Return (x, y) of the center of cell containing provided text 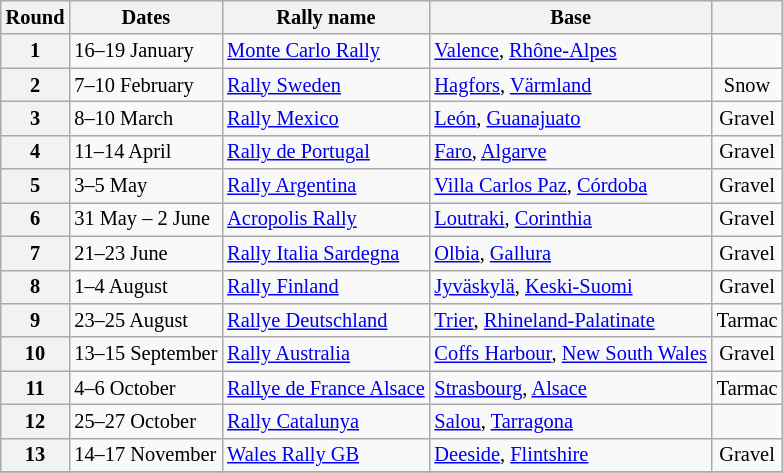
Hagfors, Värmland (571, 85)
Jyväskylä, Keski-Suomi (571, 287)
Rallye de France Alsace (326, 388)
Rally name (326, 17)
Rally Argentina (326, 186)
Rally de Portugal (326, 152)
11–14 April (146, 152)
6 (36, 219)
3 (36, 118)
31 May – 2 June (146, 219)
Snow (747, 85)
16–19 January (146, 51)
Rally Finland (326, 287)
2 (36, 85)
7–10 February (146, 85)
4 (36, 152)
Rallye Deutschland (326, 320)
5 (36, 186)
Acropolis Rally (326, 219)
7 (36, 253)
3–5 May (146, 186)
Rally Catalunya (326, 421)
Dates (146, 17)
1–4 August (146, 287)
Villa Carlos Paz, Córdoba (571, 186)
Olbia, Gallura (571, 253)
Deeside, Flintshire (571, 455)
Trier, Rhineland-Palatinate (571, 320)
12 (36, 421)
8 (36, 287)
13–15 September (146, 354)
9 (36, 320)
4–6 October (146, 388)
8–10 March (146, 118)
Strasbourg, Alsace (571, 388)
Round (36, 17)
Faro, Algarve (571, 152)
13 (36, 455)
14–17 November (146, 455)
Loutraki, Corinthia (571, 219)
23–25 August (146, 320)
León, Guanajuato (571, 118)
Rally Australia (326, 354)
25–27 October (146, 421)
10 (36, 354)
Rally Sweden (326, 85)
Rally Mexico (326, 118)
Base (571, 17)
1 (36, 51)
Salou, Tarragona (571, 421)
21–23 June (146, 253)
Valence, Rhône-Alpes (571, 51)
11 (36, 388)
Coffs Harbour, New South Wales (571, 354)
Rally Italia Sardegna (326, 253)
Monte Carlo Rally (326, 51)
Wales Rally GB (326, 455)
